For the text-containing cell, return its midpoint in [X, Y] coordinate format. 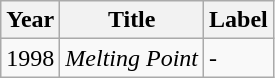
Label [239, 20]
Title [132, 20]
Year [30, 20]
Melting Point [132, 58]
- [239, 58]
1998 [30, 58]
